For the text-containing cell, return its midpoint in [X, Y] coordinate format. 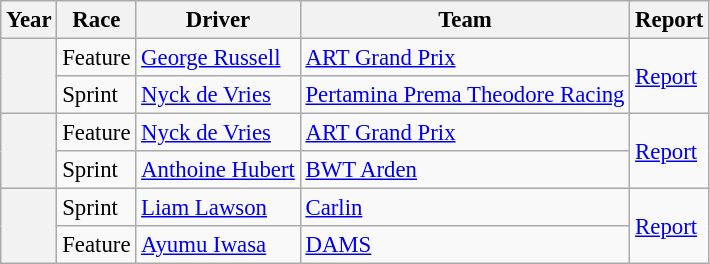
DAMS [465, 245]
George Russell [218, 58]
Pertamina Prema Theodore Racing [465, 95]
Team [465, 20]
Anthoine Hubert [218, 170]
Driver [218, 20]
Year [29, 20]
BWT Arden [465, 170]
Liam Lawson [218, 208]
Carlin [465, 208]
Ayumu Iwasa [218, 245]
Race [96, 20]
